Detect which cell encompasses the target text, then output its (x, y) center coordinate. 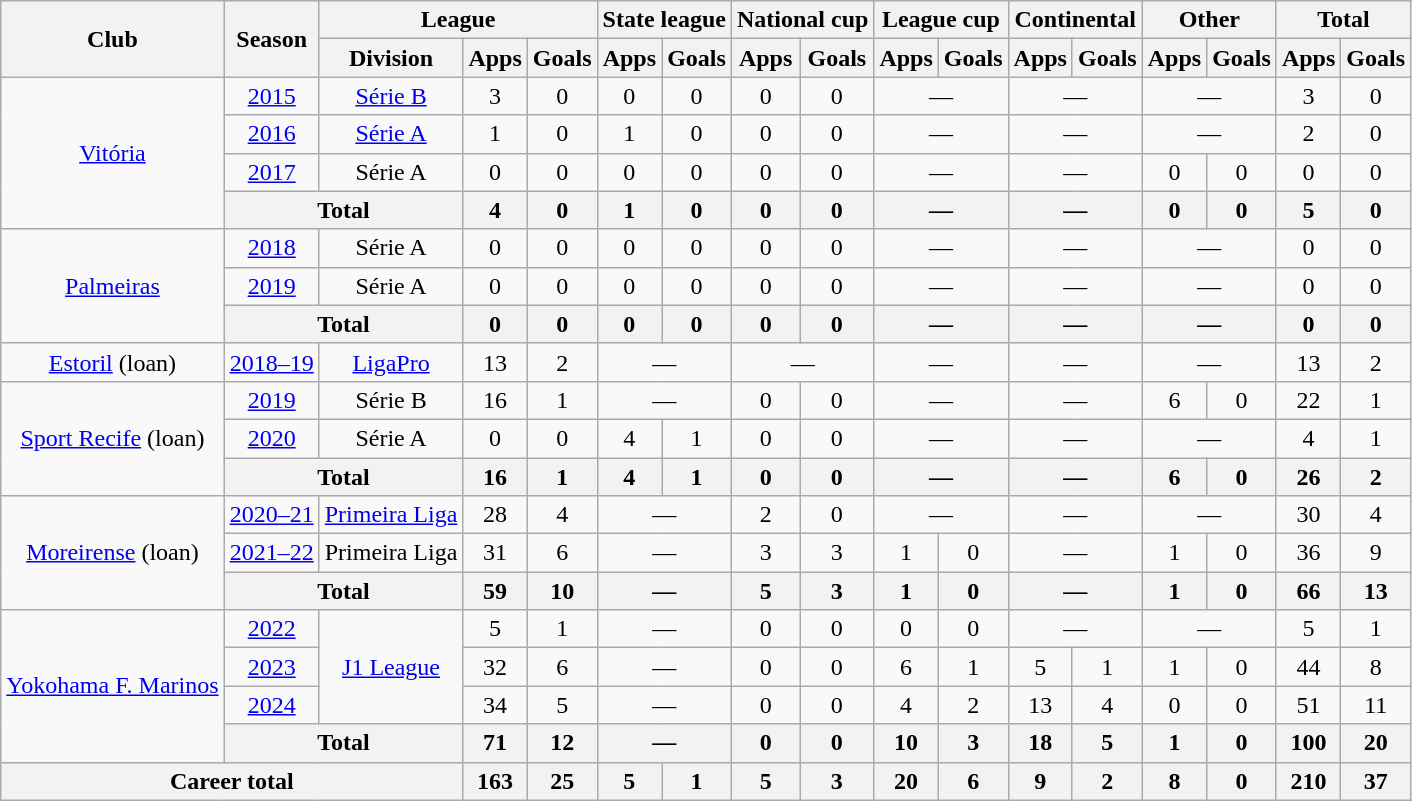
2020–21 (272, 515)
71 (495, 743)
Other (1209, 20)
League cup (941, 20)
30 (1308, 515)
18 (1040, 743)
2017 (272, 172)
32 (495, 667)
31 (495, 553)
2023 (272, 667)
Career total (232, 781)
State league (664, 20)
LigaPro (391, 362)
12 (562, 743)
37 (1376, 781)
25 (562, 781)
2022 (272, 629)
100 (1308, 743)
26 (1308, 477)
Vitória (112, 153)
J1 League (391, 667)
2024 (272, 705)
Club (112, 39)
51 (1308, 705)
Division (391, 58)
Yokohama F. Marinos (112, 686)
66 (1308, 591)
59 (495, 591)
National cup (802, 20)
28 (495, 515)
Continental (1075, 20)
Estoril (loan) (112, 362)
Season (272, 39)
163 (495, 781)
2018–19 (272, 362)
2016 (272, 134)
36 (1308, 553)
League (458, 20)
34 (495, 705)
Moreirense (loan) (112, 553)
11 (1376, 705)
2021–22 (272, 553)
44 (1308, 667)
2020 (272, 438)
2015 (272, 96)
2018 (272, 248)
22 (1308, 400)
210 (1308, 781)
Palmeiras (112, 286)
Sport Recife (loan) (112, 438)
